Identify which cell holds the provided text, then report its [X, Y] central coordinate. 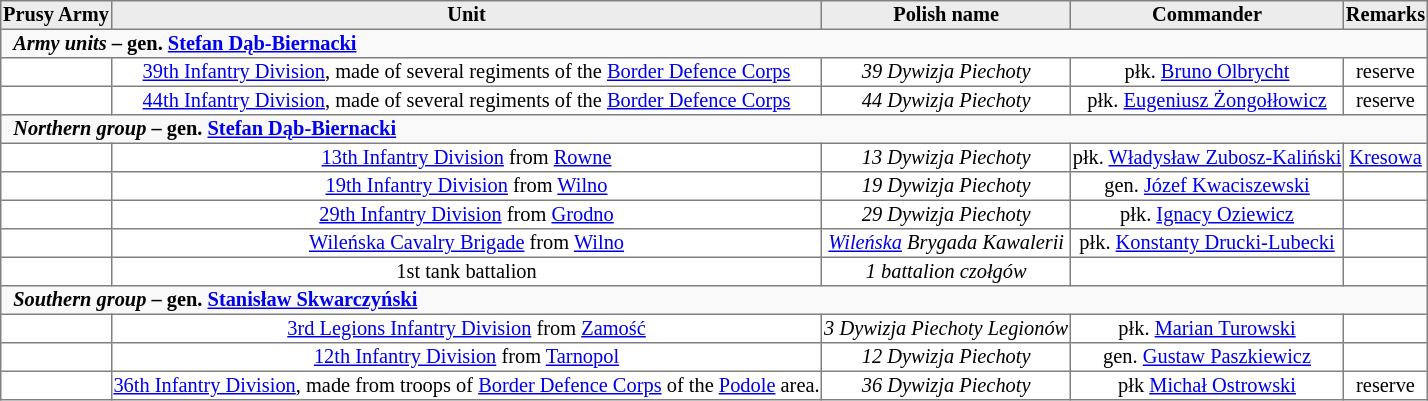
12 Dywizja Piechoty [946, 357]
Northern group – gen. Stefan Dąb-Biernacki [714, 129]
gen. Gustaw Paszkiewicz [1206, 357]
płk. Marian Turowski [1206, 328]
Polish name [946, 15]
19th Infantry Division from Wilno [466, 186]
płk. Władysław Zubosz-Kaliński [1206, 157]
Commander [1206, 15]
Southern group – gen. Stanisław Skwarczyński [714, 300]
Wileńska Brygada Kawalerii [946, 243]
13 Dywizja Piechoty [946, 157]
36th Infantry Division, made from troops of Border Defence Corps of the Podole area. [466, 385]
Unit [466, 15]
39th Infantry Division, made of several regiments of the Border Defence Corps [466, 72]
Kresowa [1386, 157]
płk. Eugeniusz Żongołłowicz [1206, 100]
płk. Konstanty Drucki-Lubecki [1206, 243]
płk. Ignacy Oziewicz [1206, 214]
gen. Józef Kwaciszewski [1206, 186]
płk Michał Ostrowski [1206, 385]
44 Dywizja Piechoty [946, 100]
Prusy Army [56, 15]
39 Dywizja Piechoty [946, 72]
12th Infantry Division from Tarnopol [466, 357]
29th Infantry Division from Grodno [466, 214]
płk. Bruno Olbrycht [1206, 72]
29 Dywizja Piechoty [946, 214]
44th Infantry Division, made of several regiments of the Border Defence Corps [466, 100]
36 Dywizja Piechoty [946, 385]
3rd Legions Infantry Division from Zamość [466, 328]
13th Infantry Division from Rowne [466, 157]
1st tank battalion [466, 271]
19 Dywizja Piechoty [946, 186]
Wileńska Cavalry Brigade from Wilno [466, 243]
Army units – gen. Stefan Dąb-Biernacki [714, 43]
Remarks [1386, 15]
3 Dywizja Piechoty Legionów [946, 328]
1 battalion czołgów [946, 271]
